Capture the cell that displays the provided text and extract its (X, Y) central coordinate. 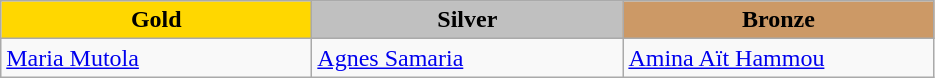
Gold (156, 20)
Amina Aït Hammou (778, 58)
Maria Mutola (156, 58)
Agnes Samaria (468, 58)
Bronze (778, 20)
Silver (468, 20)
